Return the [X, Y] coordinate for the center point of the cell that contains the specified text.  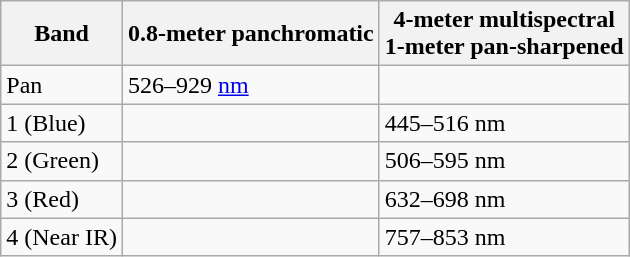
Band [62, 34]
2 (Green) [62, 161]
4 (Near IR) [62, 237]
526–929 nm [250, 85]
4-meter multispectral 1-meter pan-sharpened [504, 34]
0.8-meter panchromatic [250, 34]
506–595 nm [504, 161]
Pan [62, 85]
445–516 nm [504, 123]
3 (Red) [62, 199]
1 (Blue) [62, 123]
632–698 nm [504, 199]
757–853 nm [504, 237]
